Scan for the cell matching the given text and deliver its (X, Y) coordinate at center. 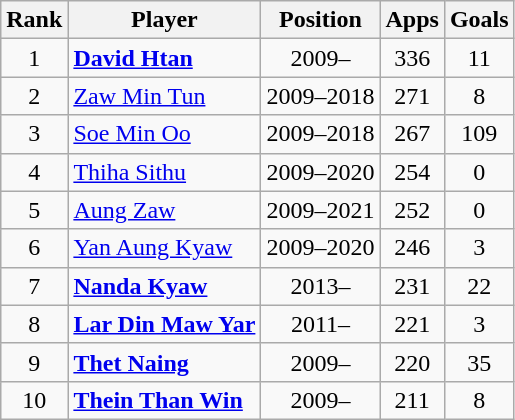
2 (34, 96)
9 (34, 362)
231 (412, 286)
Thet Naing (164, 362)
Thein Than Win (164, 400)
267 (412, 134)
Player (164, 20)
David Htan (164, 58)
5 (34, 210)
2009–2021 (320, 210)
6 (34, 248)
336 (412, 58)
35 (479, 362)
Rank (34, 20)
22 (479, 286)
Lar Din Maw Yar (164, 324)
254 (412, 172)
11 (479, 58)
246 (412, 248)
7 (34, 286)
109 (479, 134)
Yan Aung Kyaw (164, 248)
252 (412, 210)
10 (34, 400)
Zaw Min Tun (164, 96)
Thiha Sithu (164, 172)
4 (34, 172)
Soe Min Oo (164, 134)
2011– (320, 324)
Nanda Kyaw (164, 286)
Goals (479, 20)
Apps (412, 20)
220 (412, 362)
Position (320, 20)
1 (34, 58)
2013– (320, 286)
Aung Zaw (164, 210)
211 (412, 400)
221 (412, 324)
271 (412, 96)
